Capture the cell that displays the provided text and extract its (x, y) central coordinate. 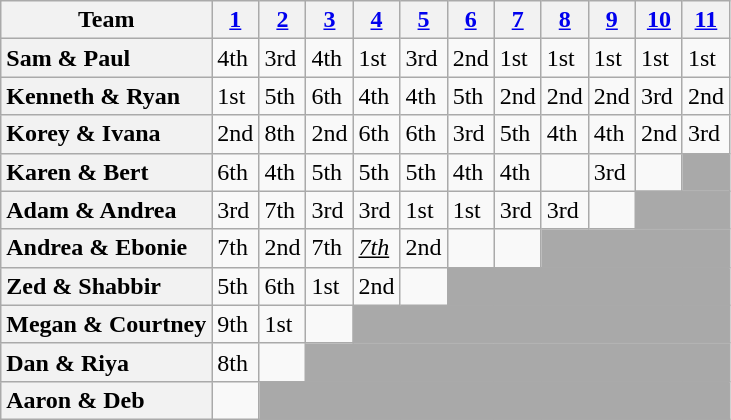
Andrea & Ebonie (106, 248)
8 (564, 20)
Dan & Riya (106, 362)
Kenneth & Ryan (106, 96)
Aaron & Deb (106, 400)
Korey & Ivana (106, 134)
6 (470, 20)
9th (236, 324)
10 (658, 20)
3 (330, 20)
Adam & Andrea (106, 210)
Team (106, 20)
4 (376, 20)
Karen & Bert (106, 172)
11 (706, 20)
Zed & Shabbir (106, 286)
2 (282, 20)
5 (424, 20)
Sam & Paul (106, 58)
7 (518, 20)
1 (236, 20)
Megan & Courtney (106, 324)
9 (612, 20)
